Scan for the cell matching the given text and deliver its (X, Y) coordinate at center. 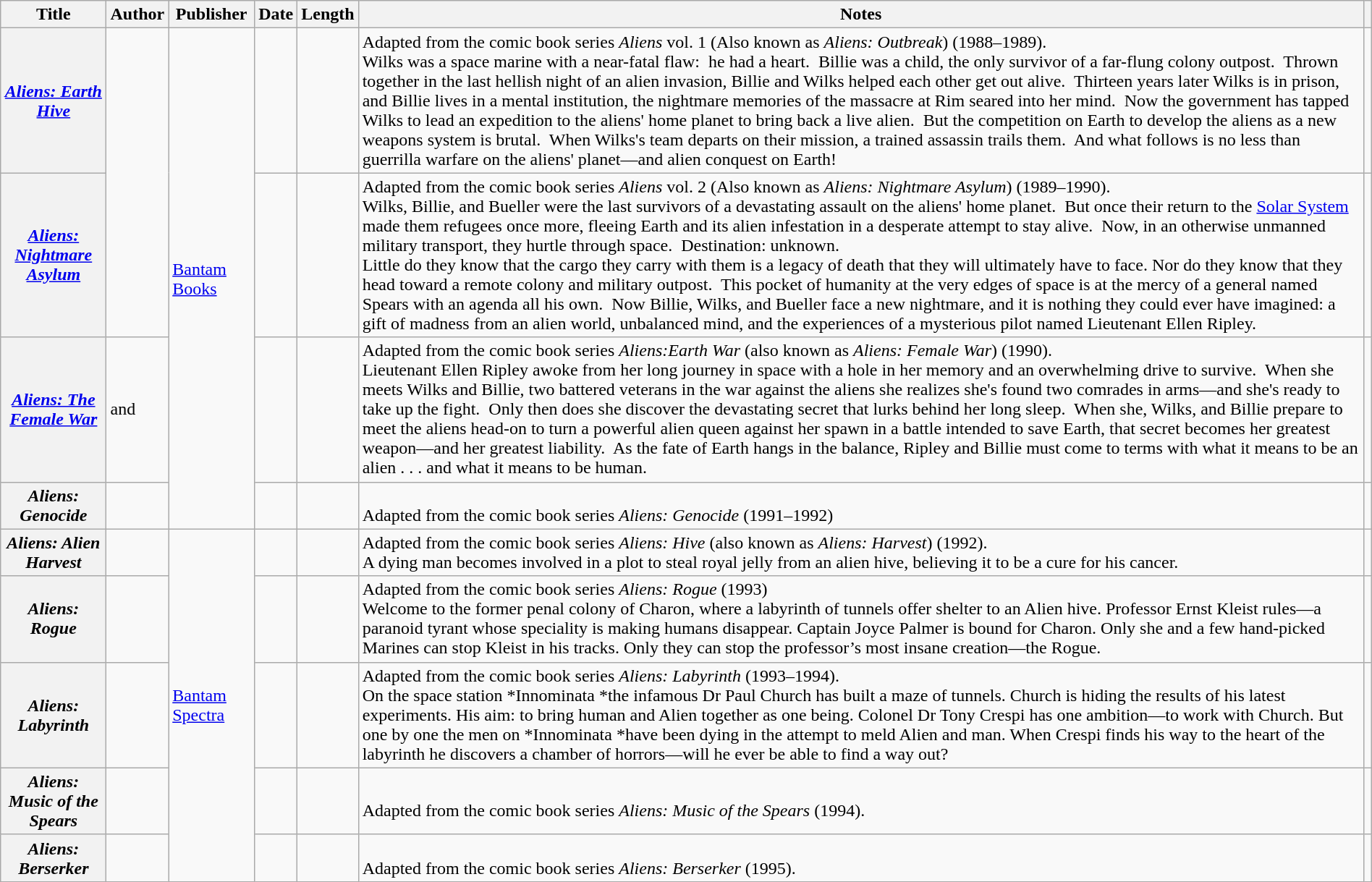
Aliens: Rogue (54, 619)
Aliens: The Female War (54, 410)
Date (276, 14)
Aliens: Alien Harvest (54, 553)
Aliens: Earth Hive (54, 101)
Bantam Spectra (211, 705)
Aliens: Genocide (54, 505)
Aliens: Labyrinth (54, 715)
Aliens: Nightmare Asylum (54, 255)
Adapted from the comic book series Aliens: Genocide (1991–1992) (861, 505)
Title (54, 14)
Aliens: Music of the Spears (54, 801)
Adapted from the comic book series Aliens: Berserker (1995). (861, 858)
Bantam Books (211, 279)
Publisher (211, 14)
Notes (861, 14)
Length (328, 14)
Adapted from the comic book series Aliens: Music of the Spears (1994). (861, 801)
Aliens: Berserker (54, 858)
and (137, 410)
Author (137, 14)
